Locate the cell with the specified text and output its (x, y) center coordinate. 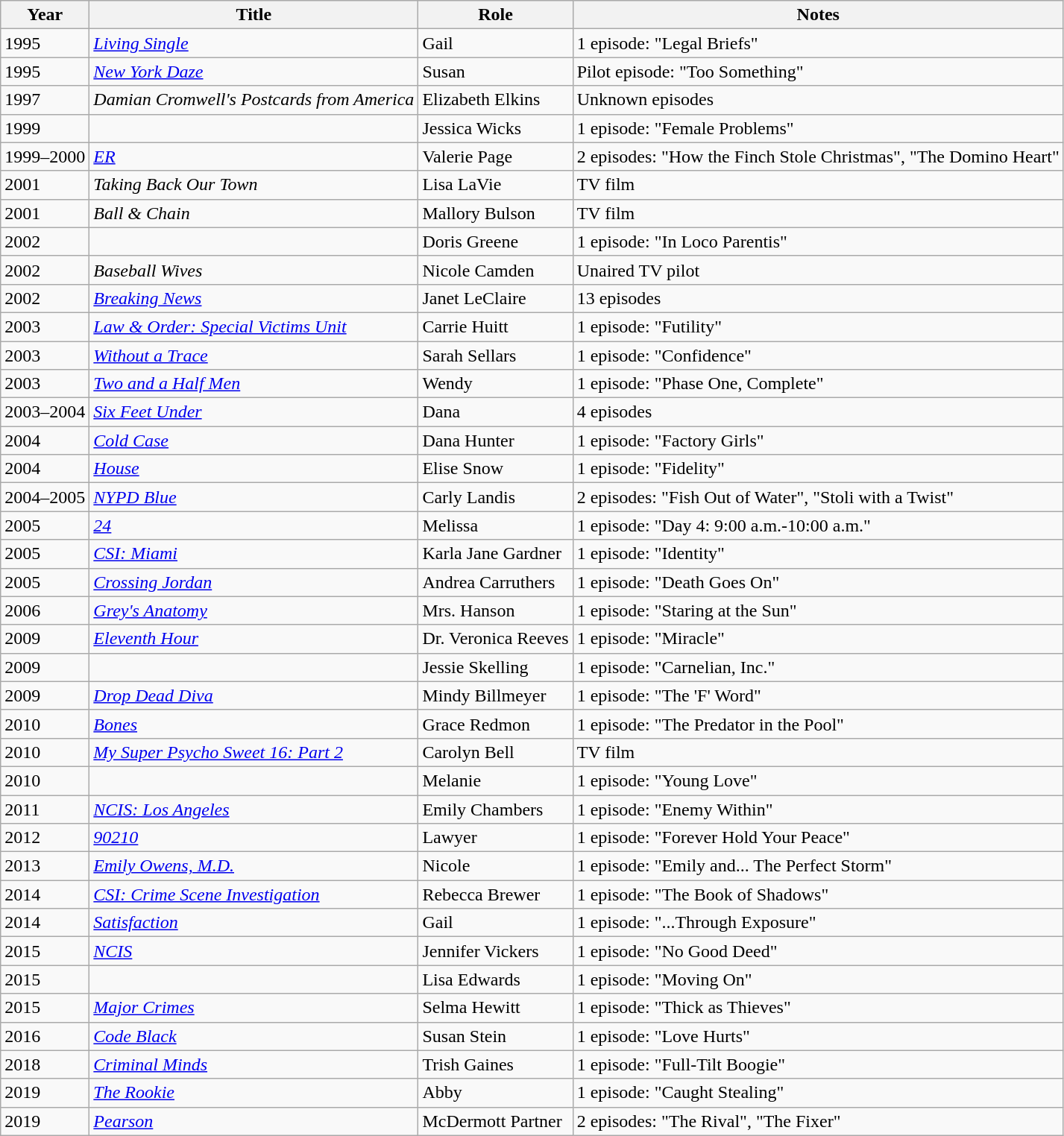
1 episode: "Love Hurts" (818, 1036)
NCIS (254, 951)
1 episode: "Emily and... The Perfect Storm" (818, 866)
Mallory Bulson (495, 213)
2006 (45, 610)
Valerie Page (495, 157)
Carolyn Bell (495, 752)
Jennifer Vickers (495, 951)
Melissa (495, 526)
Nicole (495, 866)
4 episodes (818, 412)
Susan Stein (495, 1036)
Emily Owens, M.D. (254, 866)
1 episode: "Forever Hold Your Peace" (818, 838)
1 episode: "Legal Briefs" (818, 43)
1999–2000 (45, 157)
1 episode: "Full-Tilt Boogie" (818, 1064)
Wendy (495, 384)
Melanie (495, 780)
1 episode: "Caught Stealing" (818, 1093)
Satisfaction (254, 923)
1 episode: "...Through Exposure" (818, 923)
Selma Hewitt (495, 1008)
Unaired TV pilot (818, 270)
Law & Order: Special Victims Unit (254, 326)
CSI: Miami (254, 554)
1 episode: "Day 4: 9:00 a.m.-10:00 a.m." (818, 526)
Notes (818, 15)
Pilot episode: "Too Something" (818, 72)
Elise Snow (495, 469)
2018 (45, 1064)
1 episode: "The Book of Shadows" (818, 894)
Emily Chambers (495, 809)
1 episode: "Phase One, Complete" (818, 384)
Mrs. Hanson (495, 610)
1 episode: "Futility" (818, 326)
2011 (45, 809)
McDermott Partner (495, 1121)
Karla Jane Gardner (495, 554)
Major Crimes (254, 1008)
Taking Back Our Town (254, 185)
1 episode: "In Loco Parentis" (818, 242)
1999 (45, 128)
1 episode: "Confidence" (818, 356)
Role (495, 15)
Sarah Sellars (495, 356)
Grey's Anatomy (254, 610)
Year (45, 15)
1 episode: "Factory Girls" (818, 441)
The Rookie (254, 1093)
Eleventh Hour (254, 639)
NYPD Blue (254, 497)
Dr. Veronica Reeves (495, 639)
2003–2004 (45, 412)
2 episodes: "Fish Out of Water", "Stoli with a Twist" (818, 497)
Nicole Camden (495, 270)
NCIS: Los Angeles (254, 809)
Living Single (254, 43)
1 episode: "Carnelian, Inc." (818, 667)
Jessie Skelling (495, 667)
Grace Redmon (495, 724)
1 episode: "Miracle" (818, 639)
2004–2005 (45, 497)
2 episodes: "The Rival", "The Fixer" (818, 1121)
1 episode: "The Predator in the Pool" (818, 724)
Elizabeth Elkins (495, 100)
1997 (45, 100)
Without a Trace (254, 356)
2 episodes: "How the Finch Stole Christmas", "The Domino Heart" (818, 157)
2012 (45, 838)
1 episode: "Identity" (818, 554)
90210 (254, 838)
My Super Psycho Sweet 16: Part 2 (254, 752)
Breaking News (254, 298)
Six Feet Under (254, 412)
Unknown episodes (818, 100)
Damian Cromwell's Postcards from America (254, 100)
Mindy Billmeyer (495, 695)
Andrea Carruthers (495, 582)
Abby (495, 1093)
Lisa Edwards (495, 979)
New York Daze (254, 72)
Bones (254, 724)
Lawyer (495, 838)
House (254, 469)
Two and a Half Men (254, 384)
Criminal Minds (254, 1064)
Rebecca Brewer (495, 894)
Doris Greene (495, 242)
Ball & Chain (254, 213)
24 (254, 526)
Carly Landis (495, 497)
1 episode: "Death Goes On" (818, 582)
Drop Dead Diva (254, 695)
ER (254, 157)
CSI: Crime Scene Investigation (254, 894)
Baseball Wives (254, 270)
1 episode: "Staring at the Sun" (818, 610)
1 episode: "Young Love" (818, 780)
Code Black (254, 1036)
1 episode: "Fidelity" (818, 469)
1 episode: "Moving On" (818, 979)
Trish Gaines (495, 1064)
Jessica Wicks (495, 128)
Cold Case (254, 441)
1 episode: "Thick as Thieves" (818, 1008)
Pearson (254, 1121)
1 episode: "Enemy Within" (818, 809)
Janet LeClaire (495, 298)
Dana (495, 412)
2013 (45, 866)
Lisa LaVie (495, 185)
Carrie Huitt (495, 326)
13 episodes (818, 298)
1 episode: "The 'F' Word" (818, 695)
Dana Hunter (495, 441)
1 episode: "No Good Deed" (818, 951)
Susan (495, 72)
Title (254, 15)
2016 (45, 1036)
Crossing Jordan (254, 582)
1 episode: "Female Problems" (818, 128)
